From the cell containing the given text, extract its center point as (X, Y) coordinate. 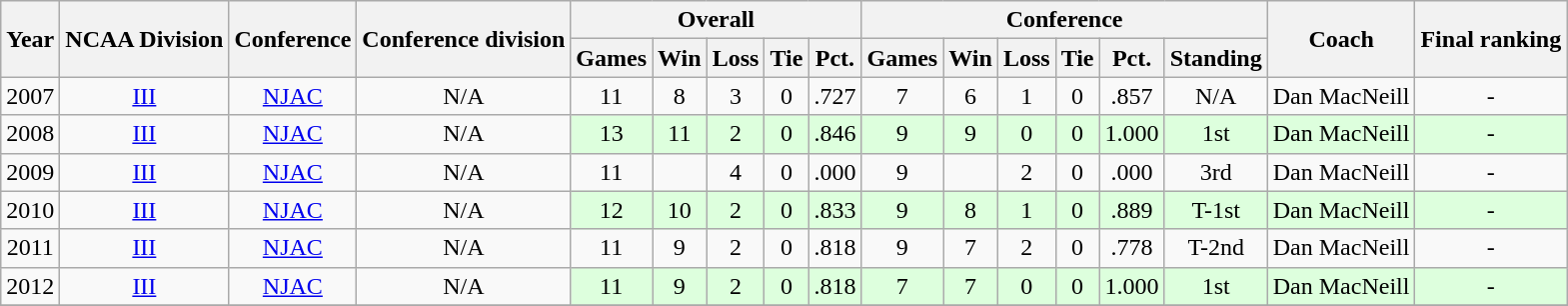
T-2nd (1215, 248)
2008 (30, 134)
.833 (835, 210)
10 (680, 210)
NCAA Division (144, 39)
3 (736, 96)
Final ranking (1491, 39)
Year (30, 39)
3rd (1215, 172)
2010 (30, 210)
.846 (835, 134)
12 (612, 210)
2007 (30, 96)
2011 (30, 248)
T-1st (1215, 210)
2012 (30, 286)
13 (612, 134)
.778 (1131, 248)
4 (736, 172)
6 (971, 96)
Conference division (464, 39)
2009 (30, 172)
Overall (716, 20)
Coach (1341, 39)
Standing (1215, 58)
.889 (1131, 210)
.727 (835, 96)
.857 (1131, 96)
